Find where the given text appears and provide that cell's center as (x, y) coordinate. 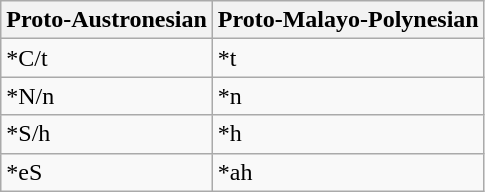
*eS (107, 172)
*S/h (107, 134)
*C/t (107, 58)
*ah (348, 172)
*n (348, 96)
Proto-Malayo-Polynesian (348, 20)
*h (348, 134)
*t (348, 58)
Proto-Austronesian (107, 20)
*N/n (107, 96)
